Return the (X, Y) coordinate for the center point of the cell that contains the specified text.  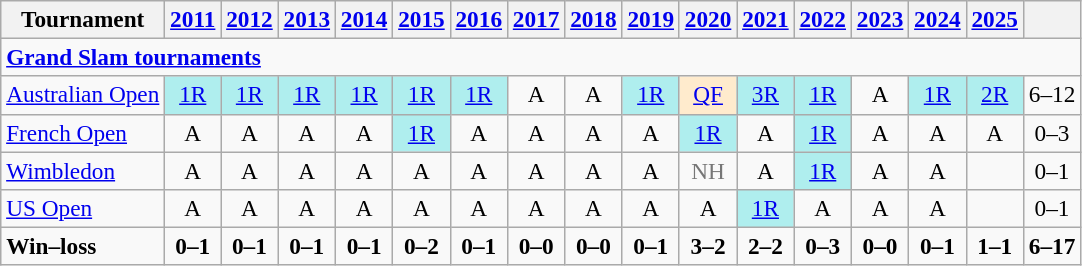
2024 (938, 19)
2017 (536, 19)
2011 (193, 19)
0–2 (422, 246)
2018 (594, 19)
2025 (994, 19)
2012 (250, 19)
2014 (364, 19)
2015 (422, 19)
Tournament (83, 19)
2013 (306, 19)
NH (708, 170)
QF (708, 95)
2016 (478, 19)
3–2 (708, 246)
2021 (766, 19)
2R (994, 95)
1–1 (994, 246)
3R (766, 95)
Wimbledon (83, 170)
2023 (880, 19)
US Open (83, 208)
2022 (822, 19)
Australian Open (83, 95)
Grand Slam tournaments (541, 57)
6–12 (1052, 95)
6–17 (1052, 246)
2020 (708, 19)
Win–loss (83, 246)
French Open (83, 133)
2019 (650, 19)
2–2 (766, 246)
